Find where the given text appears and provide that cell's center as (x, y) coordinate. 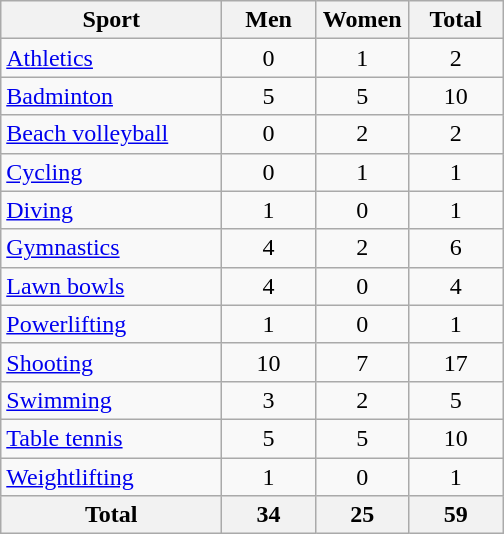
Men (269, 20)
Diving (112, 210)
Table tennis (112, 438)
Swimming (112, 400)
Lawn bowls (112, 286)
34 (269, 515)
Cycling (112, 172)
Sport (112, 20)
6 (456, 248)
Badminton (112, 96)
Women (362, 20)
Gymnastics (112, 248)
Powerlifting (112, 324)
17 (456, 362)
3 (269, 400)
Weightlifting (112, 477)
Beach volleyball (112, 134)
59 (456, 515)
Shooting (112, 362)
Athletics (112, 58)
7 (362, 362)
25 (362, 515)
